Search for the cell housing the specified text and yield its [x, y] center coordinate. 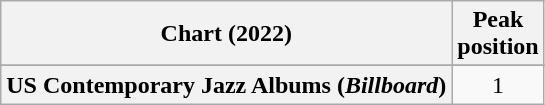
US Contemporary Jazz Albums (Billboard) [226, 85]
Chart (2022) [226, 34]
1 [498, 85]
Peakposition [498, 34]
